For the text-containing cell, return its midpoint in [X, Y] coordinate format. 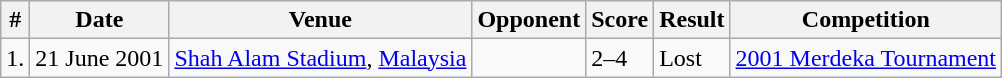
Venue [320, 20]
Competition [866, 20]
Opponent [529, 20]
2–4 [620, 58]
Result [692, 20]
Shah Alam Stadium, Malaysia [320, 58]
2001 Merdeka Tournament [866, 58]
21 June 2001 [100, 58]
Score [620, 20]
# [16, 20]
1. [16, 58]
Date [100, 20]
Lost [692, 58]
